Return [x, y] of the center of cell containing provided text 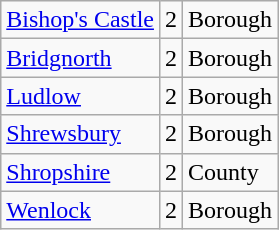
County [230, 172]
Shrewsbury [80, 134]
Bishop's Castle [80, 20]
Bridgnorth [80, 58]
Shropshire [80, 172]
Wenlock [80, 210]
Ludlow [80, 96]
